Detect which cell encompasses the target text, then output its (X, Y) center coordinate. 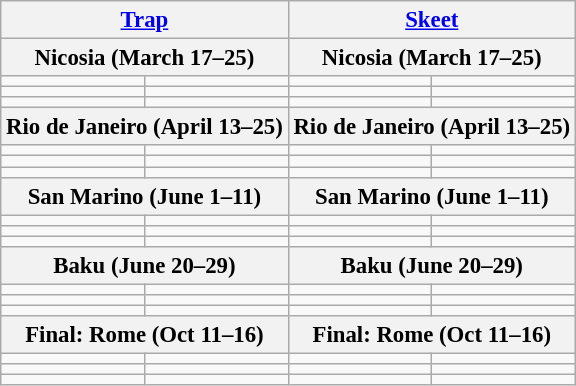
Trap (144, 20)
Skeet (432, 20)
